Provide the (x, y) coordinate of the cell's center where the given text is located.  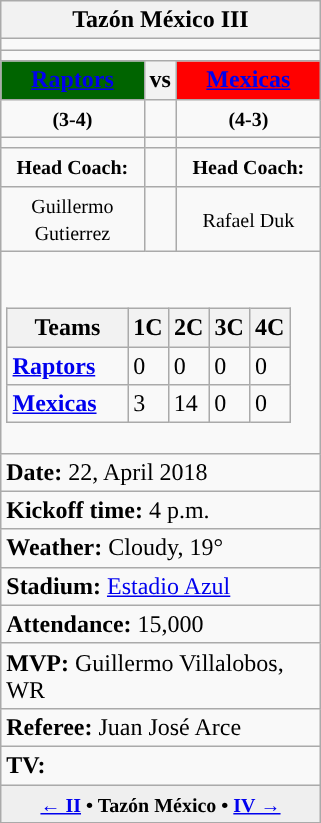
Weather: Cloudy, 19° (161, 548)
Tazón México III (161, 20)
Teams (68, 328)
1C (148, 328)
3 (148, 404)
Stadium: Estadio Azul (161, 586)
(3-4) (72, 118)
Guillermo Gutierrez (72, 218)
14 (188, 404)
Kickoff time: 4 p.m. (161, 510)
TV: (161, 765)
← II • Tazón México • IV → (161, 803)
4C (270, 328)
Rafael Duk (248, 218)
Referee: Juan José Arce (161, 727)
Date: 22, April 2018 (161, 472)
3C (230, 328)
vs (160, 80)
Attendance: 15,000 (161, 624)
MVP: Guillermo Villalobos, WR (161, 676)
(4-3) (248, 118)
2C (188, 328)
Teams 1C 2C 3C 4C Raptors 0 0 0 0 Mexicas 3 14 0 0 (161, 352)
